Extract the [X, Y] coordinate from the center of the cell holding the provided text.  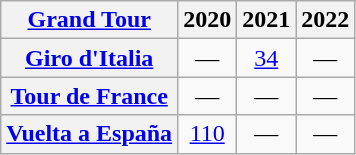
2021 [266, 20]
Vuelta a España [90, 134]
Grand Tour [90, 20]
2022 [326, 20]
34 [266, 58]
Giro d'Italia [90, 58]
Tour de France [90, 96]
2020 [208, 20]
110 [208, 134]
